Return the [X, Y] coordinate for the center point of the cell that contains the specified text.  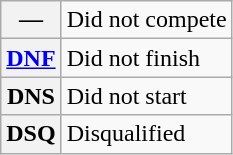
DNF [31, 58]
DNS [31, 96]
Did not compete [146, 20]
Disqualified [146, 134]
— [31, 20]
Did not start [146, 96]
DSQ [31, 134]
Did not finish [146, 58]
